Detect which cell encompasses the target text, then output its (x, y) center coordinate. 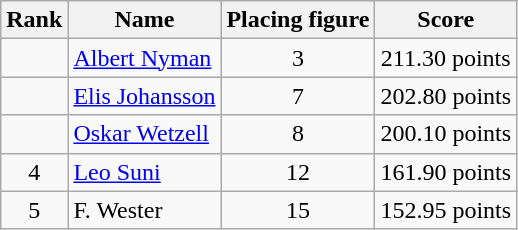
3 (298, 58)
5 (34, 210)
Name (144, 20)
Placing figure (298, 20)
8 (298, 134)
7 (298, 96)
Leo Suni (144, 172)
Albert Nyman (144, 58)
15 (298, 210)
Rank (34, 20)
161.90 points (446, 172)
152.95 points (446, 210)
202.80 points (446, 96)
4 (34, 172)
Score (446, 20)
F. Wester (144, 210)
Oskar Wetzell (144, 134)
200.10 points (446, 134)
211.30 points (446, 58)
12 (298, 172)
Elis Johansson (144, 96)
